Determine the [x, y] coordinate at the center of the cell enclosing the given text.  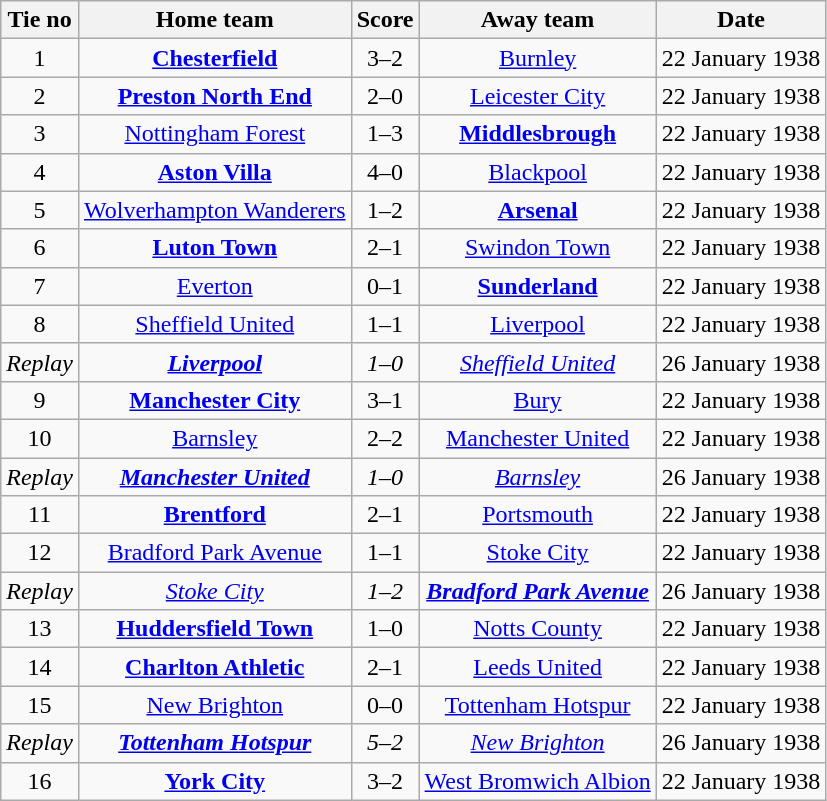
11 [40, 515]
Manchester City [214, 400]
Everton [214, 286]
Home team [214, 20]
15 [40, 705]
Notts County [538, 629]
Nottingham Forest [214, 134]
2–2 [385, 438]
Leeds United [538, 667]
Burnley [538, 58]
Preston North End [214, 96]
3 [40, 134]
0–0 [385, 705]
Blackpool [538, 172]
0–1 [385, 286]
Sunderland [538, 286]
Portsmouth [538, 515]
Score [385, 20]
Charlton Athletic [214, 667]
Middlesbrough [538, 134]
2–0 [385, 96]
1 [40, 58]
West Bromwich Albion [538, 781]
8 [40, 324]
9 [40, 400]
13 [40, 629]
Chesterfield [214, 58]
4 [40, 172]
14 [40, 667]
Tie no [40, 20]
3–1 [385, 400]
Luton Town [214, 248]
York City [214, 781]
Date [741, 20]
Arsenal [538, 210]
Brentford [214, 515]
Swindon Town [538, 248]
12 [40, 553]
1–3 [385, 134]
Huddersfield Town [214, 629]
5–2 [385, 743]
Away team [538, 20]
16 [40, 781]
Aston Villa [214, 172]
10 [40, 438]
Bury [538, 400]
5 [40, 210]
2 [40, 96]
7 [40, 286]
Leicester City [538, 96]
6 [40, 248]
4–0 [385, 172]
Wolverhampton Wanderers [214, 210]
